Search for the cell housing the specified text and yield its (X, Y) center coordinate. 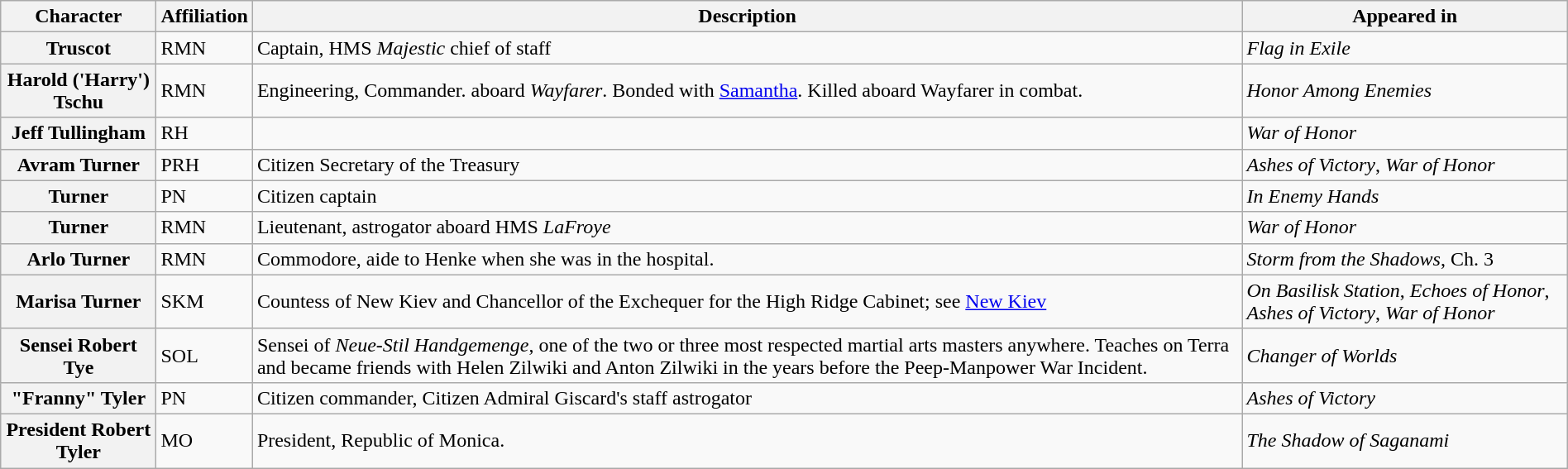
Citizen captain (748, 196)
MO (204, 440)
Ashes of Victory (1404, 398)
Captain, HMS Majestic chief of staff (748, 48)
Avram Turner (79, 165)
Affiliation (204, 17)
Marisa Turner (79, 301)
Harold ('Harry') Tschu (79, 91)
PRH (204, 165)
Commodore, aide to Henke when she was in the hospital. (748, 259)
Truscot (79, 48)
SOL (204, 356)
Countess of New Kiev and Chancellor of the Exchequer for the High Ridge Cabinet; see New Kiev (748, 301)
On Basilisk Station, Echoes of Honor, Ashes of Victory, War of Honor (1404, 301)
SKM (204, 301)
Sensei Robert Tye (79, 356)
President, Republic of Monica. (748, 440)
Changer of Worlds (1404, 356)
Citizen commander, Citizen Admiral Giscard's staff astrogator (748, 398)
President Robert Tyler (79, 440)
Appeared in (1404, 17)
Engineering, Commander. aboard Wayfarer. Bonded with Samantha. Killed aboard Wayfarer in combat. (748, 91)
Arlo Turner (79, 259)
Jeff Tullingham (79, 133)
Lieutenant, astrogator aboard HMS LaFroye (748, 227)
In Enemy Hands (1404, 196)
"Franny" Tyler (79, 398)
Honor Among Enemies (1404, 91)
RH (204, 133)
Citizen Secretary of the Treasury (748, 165)
Character (79, 17)
Description (748, 17)
Ashes of Victory, War of Honor (1404, 165)
Flag in Exile (1404, 48)
Storm from the Shadows, Ch. 3 (1404, 259)
The Shadow of Saganami (1404, 440)
